Detect which cell encompasses the target text, then output its [X, Y] center coordinate. 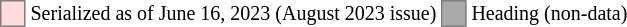
Serialized as of June 16, 2023 (August 2023 issue) [234, 14]
